Extract the [X, Y] coordinate from the center of the cell holding the provided text.  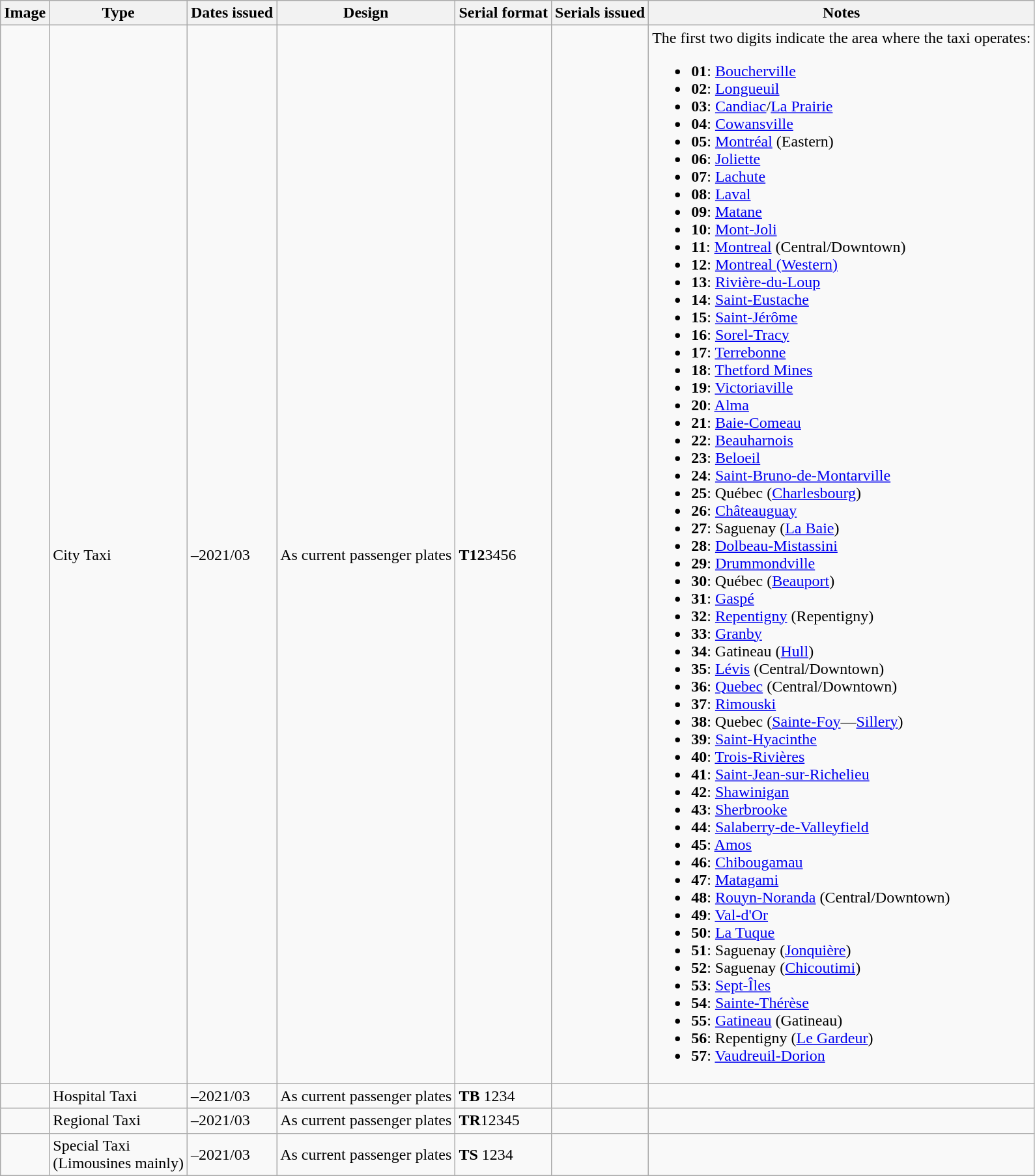
Special Taxi(Limousines mainly) [119, 1154]
T123456 [503, 555]
Design [366, 13]
Hospital Taxi [119, 1096]
TB 1234 [503, 1096]
Type [119, 13]
City Taxi [119, 555]
Regional Taxi [119, 1121]
Serial format [503, 13]
Image [25, 13]
Serials issued [601, 13]
Notes [842, 13]
TS 1234 [503, 1154]
TR12345 [503, 1121]
Dates issued [232, 13]
